Pinpoint the cell where the given text exists, returning its (X, Y) midpoint coordinate. 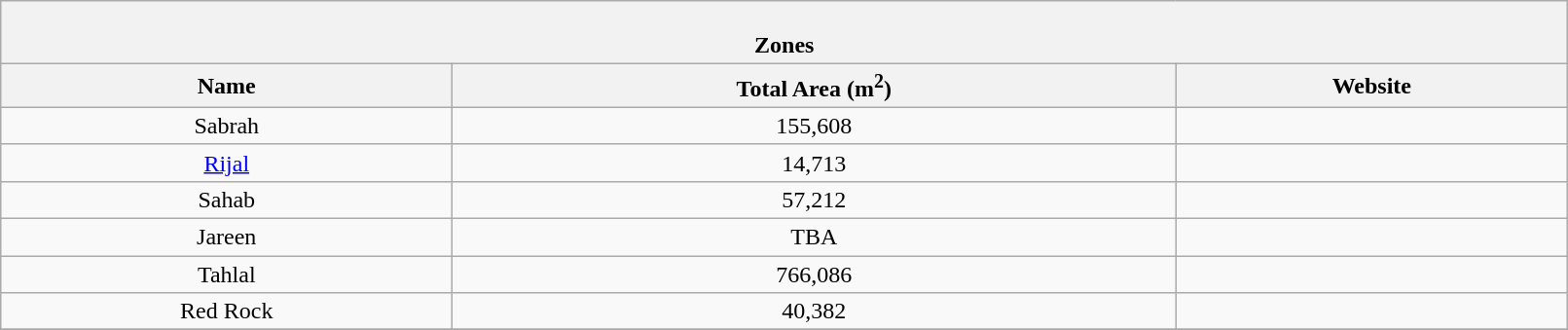
Red Rock (227, 312)
14,713 (814, 163)
Tahlal (227, 275)
Sabrah (227, 126)
57,212 (814, 200)
Total Area (m2) (814, 86)
Rijal (227, 163)
Name (227, 86)
766,086 (814, 275)
155,608 (814, 126)
Website (1372, 86)
Zones (784, 33)
Sahab (227, 200)
TBA (814, 238)
Jareen (227, 238)
40,382 (814, 312)
